Return the [X, Y] coordinate for the center point of the cell that contains the specified text.  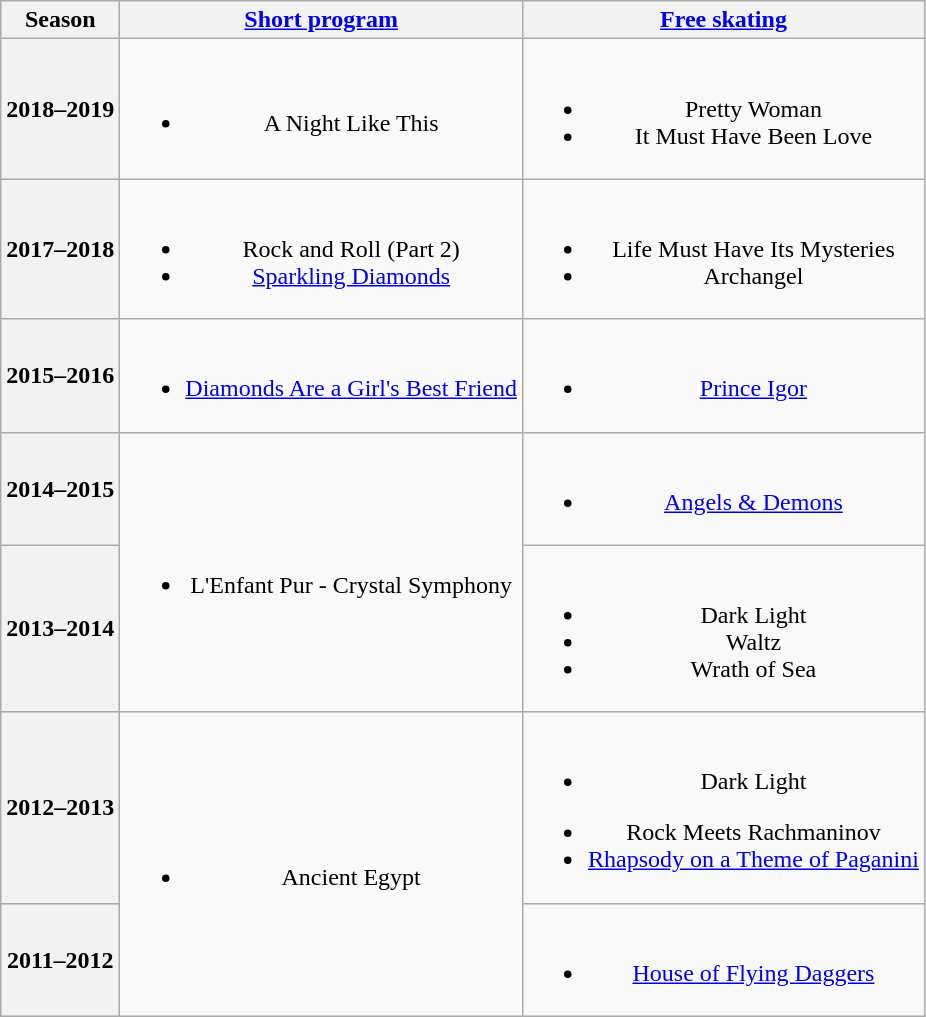
Free skating [723, 20]
Short program [322, 20]
2013–2014 [60, 628]
Angels & Demons [723, 488]
Dark Light Waltz Wrath of Sea [723, 628]
2015–2016 [60, 376]
2012–2013 [60, 808]
Pretty Woman It Must Have Been Love [723, 109]
2011–2012 [60, 960]
Dark Light Rock Meets Rachmaninov Rhapsody on a Theme of Paganini [723, 808]
2018–2019 [60, 109]
L'Enfant Pur - Crystal Symphony [322, 572]
2014–2015 [60, 488]
Prince Igor [723, 376]
Season [60, 20]
Rock and Roll (Part 2) Sparkling Diamonds [322, 249]
2017–2018 [60, 249]
Ancient Egypt [322, 864]
A Night Like This [322, 109]
House of Flying Daggers [723, 960]
Diamonds Are a Girl's Best Friend [322, 376]
Life Must Have Its Mysteries Archangel [723, 249]
